Return [x, y] of the center of cell containing provided text 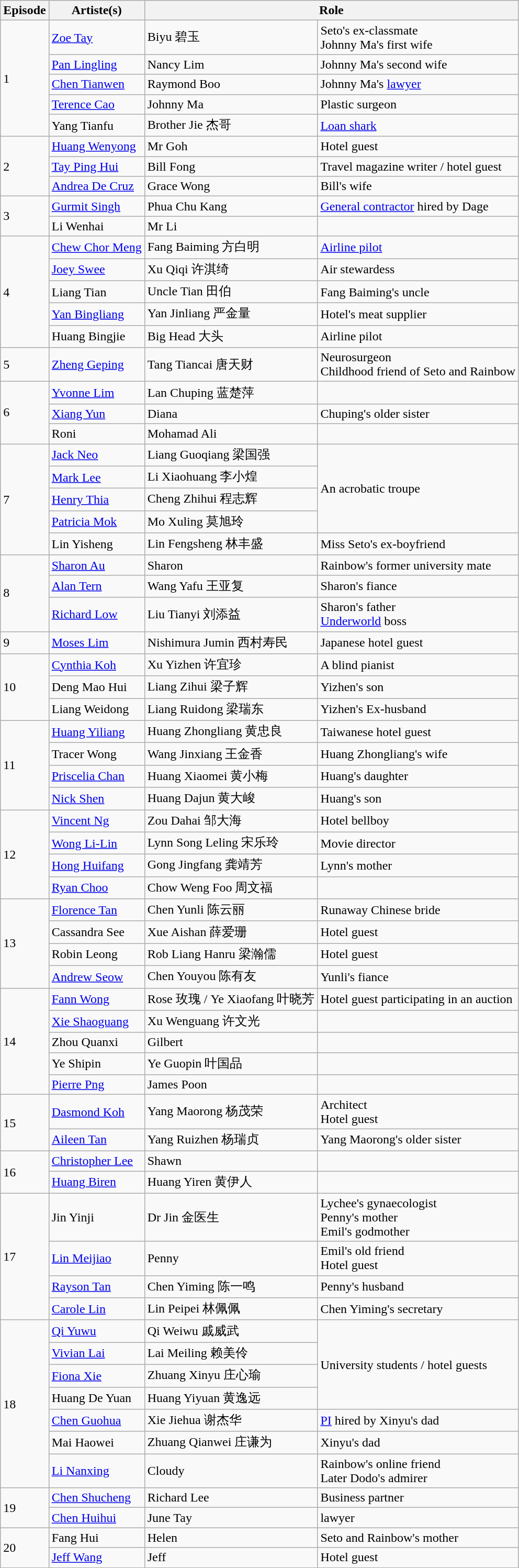
Artiste(s) [96, 10]
Patricia Mok [96, 521]
7 [25, 499]
Li Xiaohuang 李小煌 [231, 477]
Liang Ruidong 梁瑞东 [231, 710]
Zhuang Qianwei 庄谦为 [231, 1443]
Nick Shen [96, 799]
Sharon [231, 565]
Air stewardess [418, 270]
Lin Yisheng [96, 544]
Roni [96, 433]
Chen Yiming 陈一鸣 [231, 1287]
Xue Aishan 薛爱珊 [231, 932]
Lin Fengsheng 林丰盛 [231, 544]
Mr Goh [231, 147]
Mai Haowei [96, 1443]
Cheng Zhihui 程志辉 [231, 499]
James Poon [231, 1085]
General contractor hired by Dage [418, 206]
Lychee's gynaecologist Penny's mother Emil's godmother [418, 1217]
Lai Meiling 赖美伶 [231, 1354]
10 [25, 687]
Huang Wenyong [96, 147]
19 [25, 1508]
Cloudy [231, 1471]
Qi Yuwu [96, 1331]
Xu Wenguang 许文光 [231, 1022]
lawyer [418, 1518]
14 [25, 1041]
Liu Tianyi 刘添益 [231, 615]
Mark Lee [96, 477]
Shawn [231, 1161]
Bill Fong [231, 166]
Wong Li-Lin [96, 843]
Xu Qiqi 许淇绮 [231, 270]
Dr Jin 金医生 [231, 1217]
Zheng Geping [96, 364]
Huang's daughter [418, 776]
Pan Lingling [96, 64]
Rayson Tan [96, 1287]
Lan Chuping 蓝楚萍 [231, 393]
Xinyu's dad [418, 1443]
Lynn Song Leling 宋乐玲 [231, 843]
Hong Huifang [96, 866]
Chen Tianwen [96, 84]
June Tay [231, 1518]
Andrew Seow [96, 977]
Huang Zhongliang 黄忠良 [231, 732]
Yan Jinliang 严金量 [231, 314]
Hotel guest participating in an auction [418, 999]
Jeff [231, 1558]
Yvonne Lim [96, 393]
Richard Lee [231, 1498]
Movie director [418, 843]
Tay Ping Hui [96, 166]
Liang Tian [96, 292]
Andrea De Cruz [96, 186]
11 [25, 765]
Emil's old friendHotel guest [418, 1259]
Sharon Au [96, 565]
Mohamad Ali [231, 433]
Yang Ruizhen 杨瑞贞 [231, 1140]
Carole Lin [96, 1309]
NeurosurgeonChildhood friend of Seto and Rainbow [418, 364]
Nishimura Jumin 西村寿民 [231, 643]
Chen Shucheng [96, 1498]
Fann Wong [96, 999]
Chen Youyou 陈有友 [231, 977]
Helen [231, 1538]
Rainbow's online friend Later Dodo's admirer [418, 1471]
Zhuang Xinyu 庄心瑜 [231, 1376]
Yan Bingliang [96, 314]
15 [25, 1123]
3 [25, 216]
A blind pianist [418, 665]
Episode [25, 10]
Xie Shaoguang [96, 1022]
Biyu 碧玉 [231, 38]
Raymond Boo [231, 84]
Tang Tiancai 唐天财 [231, 364]
Chew Chor Meng [96, 247]
Fang Baiming 方白明 [231, 247]
Loan shark [418, 126]
Priscelia Chan [96, 776]
Rainbow's former university mate [418, 565]
Liang Guoqiang 梁国强 [231, 455]
Pierre Png [96, 1085]
Bill's wife [418, 186]
Liang Weidong [96, 710]
5 [25, 364]
20 [25, 1548]
Sharon's fiance [418, 586]
Qi Weiwu 戚威武 [231, 1331]
Vincent Ng [96, 821]
Gurmit Singh [96, 206]
17 [25, 1256]
Tracer Wong [96, 754]
Miss Seto's ex-boyfriend [418, 544]
Christopher Lee [96, 1161]
8 [25, 593]
Ye Shipin [96, 1064]
Penny's husband [418, 1287]
Terence Cao [96, 104]
Joey Swee [96, 270]
Taiwanese hotel guest [418, 732]
4 [25, 292]
Huang Yiyuan 黄逸远 [231, 1398]
Mr Li [231, 226]
Chen Yiming's secretary [418, 1309]
Huang Yiliang [96, 732]
Wang Yafu 王亚复 [231, 586]
Lin Meijiao [96, 1259]
Fiona Xie [96, 1376]
Yunli's fiance [418, 977]
Xiang Yun [96, 414]
Jeff Wang [96, 1558]
Runaway Chinese bride [418, 910]
Big Head 大头 [231, 336]
Ye Guopin 叶国品 [231, 1064]
Florence Tan [96, 910]
Johnny Ma's second wife [418, 64]
Deng Mao Hui [96, 687]
Ryan Choo [96, 888]
Yang Maorong 杨茂荣 [231, 1112]
Rose 玫瑰 / Ye Xiaofang 叶晓芳 [231, 999]
Zou Dahai 邹大海 [231, 821]
Huang Zhongliang's wife [418, 754]
Jin Yinji [96, 1217]
Liang Zihui 梁子辉 [231, 687]
Aileen Tan [96, 1140]
ArchitectHotel guest [418, 1112]
Nancy Lim [231, 64]
Gilbert [231, 1042]
Huang Yiren 黄伊人 [231, 1182]
Chen Yunli 陈云丽 [231, 910]
Johnny Ma [231, 104]
Cynthia Koh [96, 665]
Jack Neo [96, 455]
Zoe Tay [96, 38]
Huang De Yuan [96, 1398]
Huang's son [418, 799]
Plastic surgeon [418, 104]
Seto's ex-classmateJohnny Ma's first wife [418, 38]
Cassandra See [96, 932]
6 [25, 413]
Hotel's meat supplier [418, 314]
Chow Weng Foo 周文福 [231, 888]
Chen Guohua [96, 1421]
12 [25, 854]
Yang Tianfu [96, 126]
Robin Leong [96, 955]
13 [25, 943]
Yang Maorong's older sister [418, 1140]
Lin Peipei 林佩佩 [231, 1309]
Role [331, 10]
1 [25, 79]
Henry Thia [96, 499]
Xu Yizhen 许宜珍 [231, 665]
Yizhen's Ex-husband [418, 710]
Seto and Rainbow's mother [418, 1538]
Brother Jie 杰哥 [231, 126]
Huang Xiaomei 黄小梅 [231, 776]
An acrobatic troupe [418, 488]
Lynn's mother [418, 866]
Richard Low [96, 615]
University students / hotel guests [418, 1364]
Rob Liang Hanru 梁瀚儒 [231, 955]
Hotel bellboy [418, 821]
Moses Lim [96, 643]
Phua Chu Kang [231, 206]
Alan Tern [96, 586]
Diana [231, 414]
Li Nanxing [96, 1471]
Uncle Tian 田伯 [231, 292]
Japanese hotel guest [418, 643]
2 [25, 166]
Fang Baiming's uncle [418, 292]
Wang Jinxiang 王金香 [231, 754]
Fang Hui [96, 1538]
Penny [231, 1259]
18 [25, 1404]
9 [25, 643]
Chuping's older sister [418, 414]
Vivian Lai [96, 1354]
Chen Huihui [96, 1518]
Huang Bingjie [96, 336]
Gong Jingfang 龚靖芳 [231, 866]
Xie Jiehua 谢杰华 [231, 1421]
Mo Xuling 莫旭玲 [231, 521]
Johnny Ma's lawyer [418, 84]
PI hired by Xinyu's dad [418, 1421]
Business partner [418, 1498]
Dasmond Koh [96, 1112]
Yizhen's son [418, 687]
Huang Biren [96, 1182]
Sharon's fatherUnderworld boss [418, 615]
Grace Wong [231, 186]
Huang Dajun 黄大峻 [231, 799]
Li Wenhai [96, 226]
16 [25, 1172]
Travel magazine writer / hotel guest [418, 166]
Zhou Quanxi [96, 1042]
